For the text-containing cell, return its midpoint in [x, y] coordinate format. 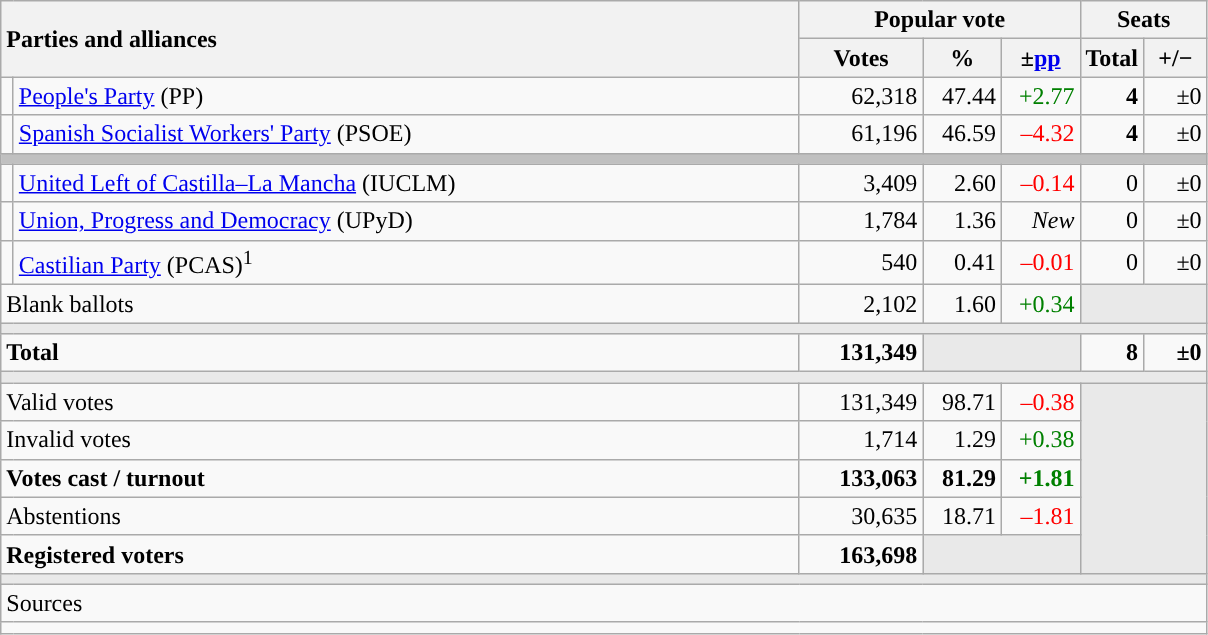
–1.81 [1040, 516]
±pp [1040, 58]
61,196 [861, 134]
1.60 [962, 304]
Seats [1144, 20]
Abstentions [400, 516]
Votes cast / turnout [400, 478]
2.60 [962, 183]
Sources [604, 603]
United Left of Castilla–La Mancha (IUCLM) [406, 183]
Valid votes [400, 402]
People's Party (PP) [406, 96]
133,063 [861, 478]
2,102 [861, 304]
–0.14 [1040, 183]
% [962, 58]
540 [861, 262]
62,318 [861, 96]
New [1040, 221]
–0.01 [1040, 262]
163,698 [861, 554]
1,714 [861, 440]
8 [1112, 353]
1,784 [861, 221]
18.71 [962, 516]
+/− [1176, 58]
Blank ballots [400, 304]
1.36 [962, 221]
Spanish Socialist Workers' Party (PSOE) [406, 134]
30,635 [861, 516]
Castilian Party (PCAS)1 [406, 262]
Votes [861, 58]
Parties and alliances [400, 39]
+0.34 [1040, 304]
46.59 [962, 134]
3,409 [861, 183]
+2.77 [1040, 96]
+1.81 [1040, 478]
+0.38 [1040, 440]
0.41 [962, 262]
Popular vote [940, 20]
–0.38 [1040, 402]
47.44 [962, 96]
Union, Progress and Democracy (UPyD) [406, 221]
98.71 [962, 402]
–4.32 [1040, 134]
1.29 [962, 440]
81.29 [962, 478]
Invalid votes [400, 440]
Registered voters [400, 554]
